Return (x, y) of the center of cell containing provided text 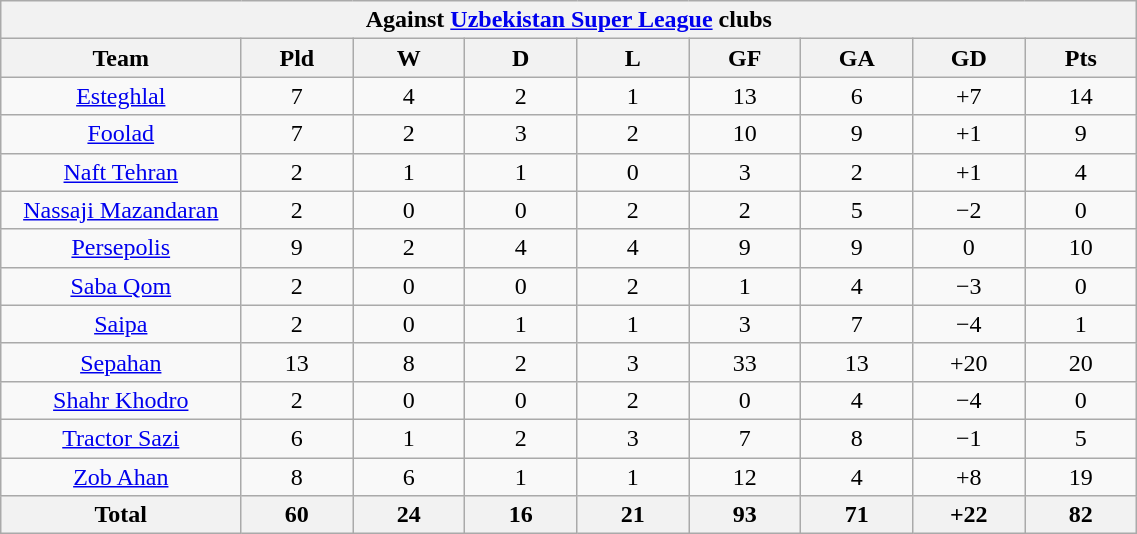
20 (1081, 362)
Persepolis (121, 248)
Shahr Khodro (121, 400)
+7 (969, 96)
GF (745, 58)
93 (745, 515)
71 (857, 515)
Sepahan (121, 362)
82 (1081, 515)
−2 (969, 210)
Zob Ahan (121, 477)
16 (521, 515)
D (521, 58)
L (633, 58)
33 (745, 362)
+20 (969, 362)
Tractor Sazi (121, 438)
+8 (969, 477)
14 (1081, 96)
Against Uzbekistan Super League clubs (569, 20)
Saipa (121, 324)
Total (121, 515)
12 (745, 477)
21 (633, 515)
Pts (1081, 58)
Foolad (121, 134)
19 (1081, 477)
Team (121, 58)
Pld (297, 58)
W (409, 58)
60 (297, 515)
24 (409, 515)
Nassaji Mazandaran (121, 210)
Saba Qom (121, 286)
+22 (969, 515)
GD (969, 58)
−1 (969, 438)
GA (857, 58)
Esteghlal (121, 96)
−3 (969, 286)
Naft Tehran (121, 172)
